Scan for the cell matching the given text and deliver its (x, y) coordinate at center. 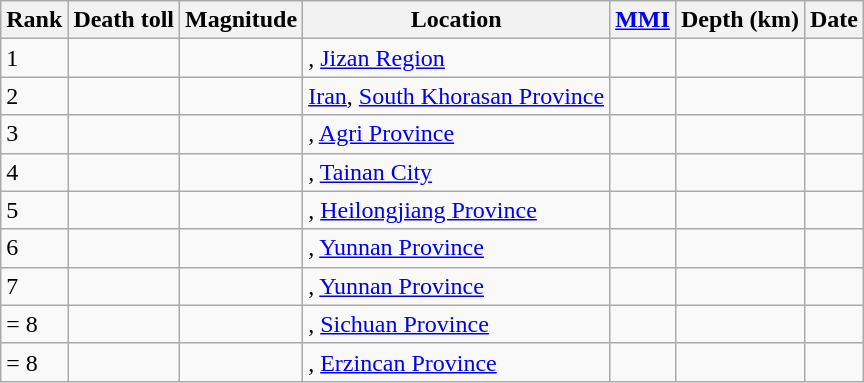
2 (34, 96)
Date (834, 20)
Depth (km) (740, 20)
Rank (34, 20)
, Heilongjiang Province (456, 210)
Iran, South Khorasan Province (456, 96)
7 (34, 286)
3 (34, 134)
, Tainan City (456, 172)
, Jizan Region (456, 58)
Location (456, 20)
6 (34, 248)
5 (34, 210)
, Erzincan Province (456, 362)
, Agri Province (456, 134)
4 (34, 172)
1 (34, 58)
MMI (643, 20)
Death toll (124, 20)
Magnitude (242, 20)
, Sichuan Province (456, 324)
